Identify which cell holds the provided text, then report its (x, y) central coordinate. 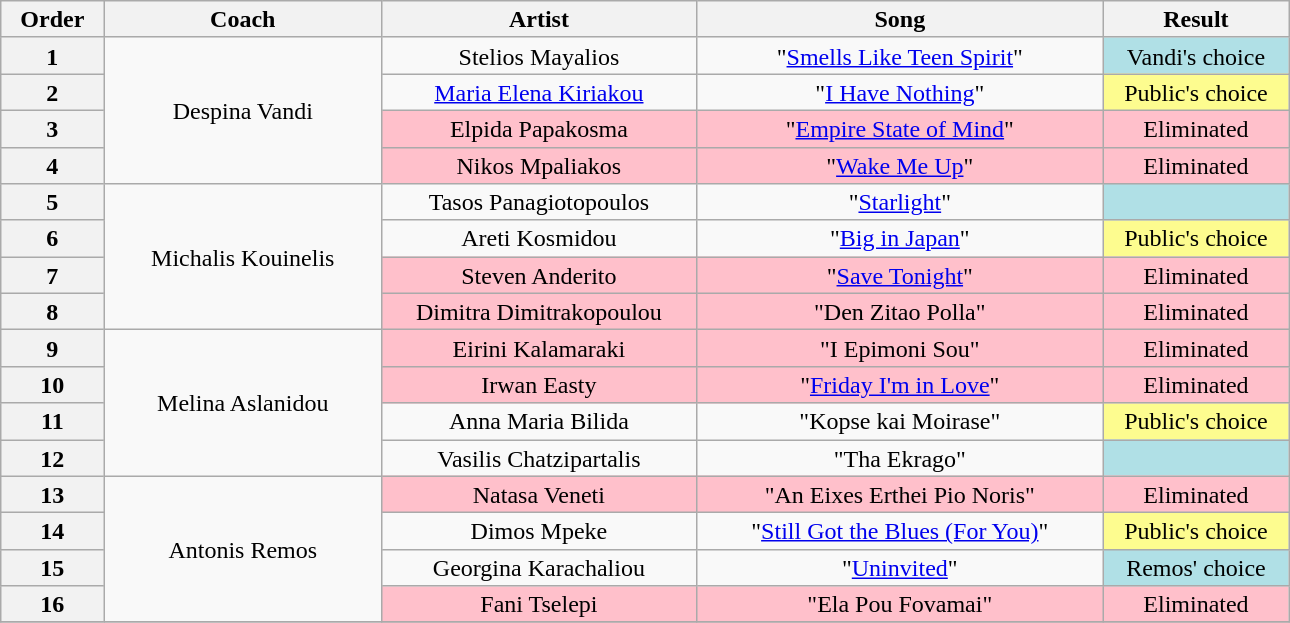
Anna Maria Bilida (540, 422)
"Still Got the Blues (For You)" (900, 532)
"An Eixes Erthei Pio Noris" (900, 494)
Remos' choice (1196, 568)
Dimos Mpeke (540, 532)
Natasa Veneti (540, 494)
Areti Kosmidou (540, 238)
"Starlight" (900, 202)
Result (1196, 20)
Despina Vandi (243, 110)
"Wake Me Up" (900, 166)
"Friday I'm in Love" (900, 384)
16 (52, 604)
Song (900, 20)
14 (52, 532)
Nikos Mpaliakos (540, 166)
"Den Zitao Polla" (900, 312)
11 (52, 422)
4 (52, 166)
"Save Tonight" (900, 276)
6 (52, 238)
Dimitra Dimitrakopoulou (540, 312)
Melina Aslanidou (243, 403)
"Kopse kai Moirase" (900, 422)
Stelios Mayalios (540, 56)
"Smells Like Teen Spirit" (900, 56)
Vasilis Chatzipartalis (540, 458)
Steven Anderito (540, 276)
12 (52, 458)
Irwan Easty (540, 384)
"Ela Pou Fovamai" (900, 604)
Eirini Kalamaraki (540, 348)
10 (52, 384)
3 (52, 128)
7 (52, 276)
13 (52, 494)
Vandi's choice (1196, 56)
1 (52, 56)
"Tha Ekrago" (900, 458)
Antonis Remos (243, 549)
Order (52, 20)
"Empire State of Mind" (900, 128)
Tasos Panagiotopoulos (540, 202)
"I Have Nothing" (900, 92)
Coach (243, 20)
Georgina Karachaliou (540, 568)
9 (52, 348)
Michalis Kouinelis (243, 257)
15 (52, 568)
"I Epimoni Sou" (900, 348)
"Uninvited" (900, 568)
5 (52, 202)
2 (52, 92)
Fani Tselepi (540, 604)
Maria Elena Kiriakou (540, 92)
"Big in Japan" (900, 238)
8 (52, 312)
Elpida Papakosma (540, 128)
Artist (540, 20)
